Locate the cell with the specified text and output its (x, y) center coordinate. 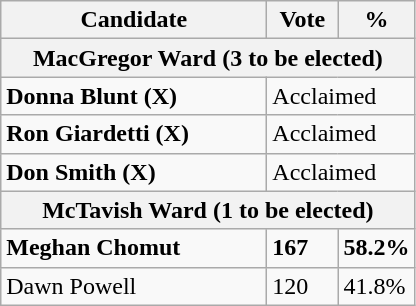
MacGregor Ward (3 to be elected) (208, 58)
Meghan Chomut (134, 248)
% (376, 20)
120 (302, 286)
41.8% (376, 286)
Dawn Powell (134, 286)
McTavish Ward (1 to be elected) (208, 210)
Donna Blunt (X) (134, 96)
58.2% (376, 248)
Candidate (134, 20)
167 (302, 248)
Vote (302, 20)
Ron Giardetti (X) (134, 134)
Don Smith (X) (134, 172)
